Scan for the cell matching the given text and deliver its (x, y) coordinate at center. 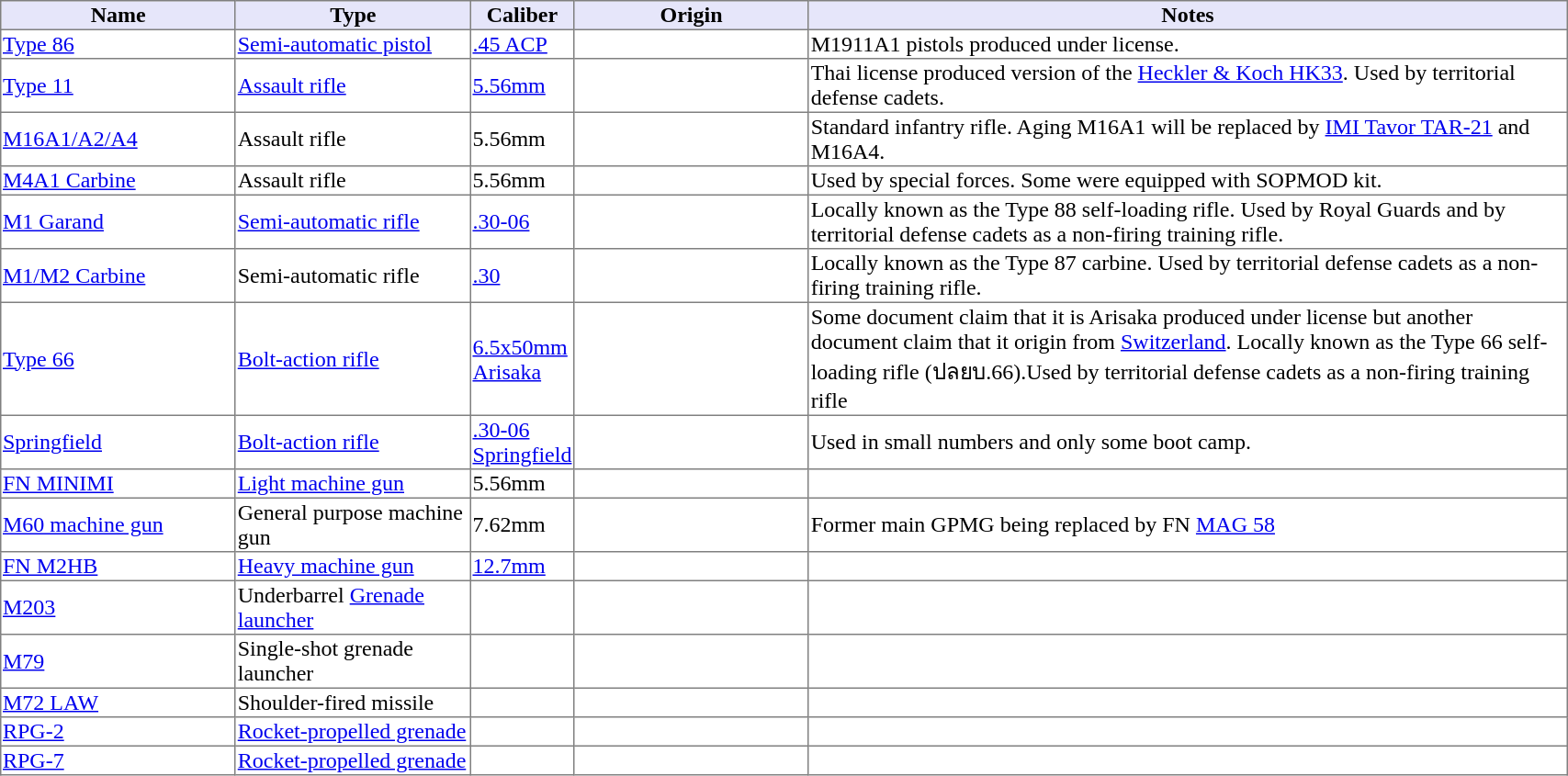
Semi-automatic pistol (353, 44)
Type 86 (118, 44)
M1911A1 pistols produced under license. (1187, 44)
M79 (118, 661)
M72 LAW (118, 703)
6.5x50mm Arisaka (522, 358)
FN MINIMI (118, 484)
General purpose machine gun (353, 524)
M16A1/A2/A4 (118, 139)
7.62mm (522, 524)
M1 Garand (118, 221)
.45 ACP (522, 44)
12.7mm (522, 567)
RPG-7 (118, 760)
Single-shot grenade launcher (353, 661)
M203 (118, 607)
Locally known as the Type 87 carbine. Used by territorial defense cadets as a non-firing training rifle. (1187, 276)
Springfield (118, 442)
Type (353, 16)
Caliber (522, 16)
Type 66 (118, 358)
Origin (692, 16)
Used by special forces. Some were equipped with SOPMOD kit. (1187, 181)
Thai license produced version of the Heckler & Koch HK33. Used by territorial defense cadets. (1187, 85)
Underbarrel Grenade launcher (353, 607)
.30-06 Springfield (522, 442)
Standard infantry rifle. Aging M16A1 will be replaced by IMI Tavor TAR-21 and M16A4. (1187, 139)
Notes (1187, 16)
Type 11 (118, 85)
Light machine gun (353, 484)
M60 machine gun (118, 524)
M4A1 Carbine (118, 181)
Former main GPMG being replaced by FN MAG 58 (1187, 524)
Locally known as the Type 88 self-loading rifle. Used by Royal Guards and by territorial defense cadets as a non-firing training rifle. (1187, 221)
Used in small numbers and only some boot camp. (1187, 442)
.30 (522, 276)
.30-06 (522, 221)
Heavy machine gun (353, 567)
M1/M2 Carbine (118, 276)
Shoulder-fired missile (353, 703)
FN M2HB (118, 567)
Name (118, 16)
RPG-2 (118, 732)
